Capture the cell that displays the provided text and extract its [x, y] central coordinate. 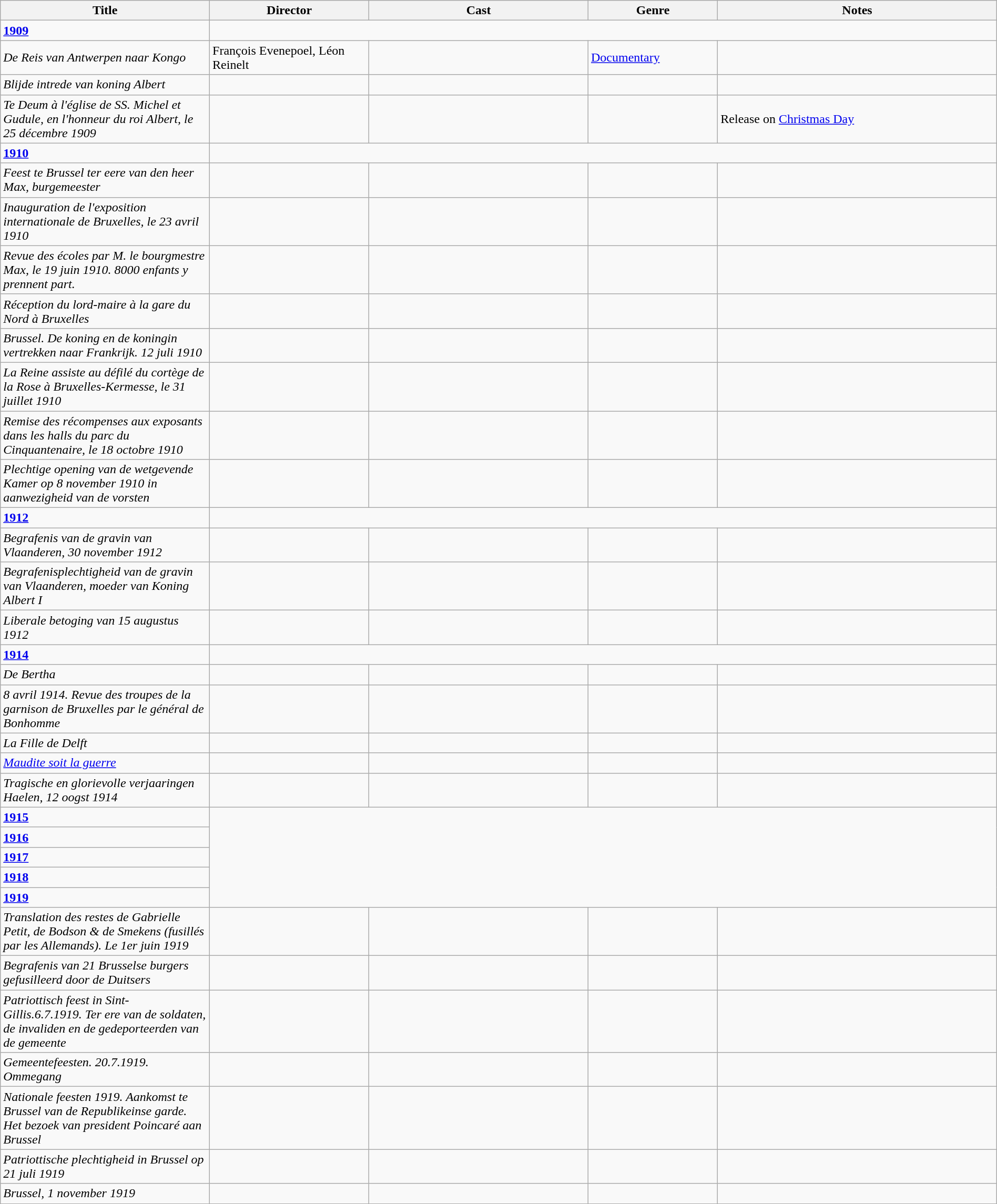
Patriottische plechtigheid in Brussel op 21 juli 1919 [105, 1166]
Nationale feesten 1919. Aankomst te Brussel van de Republikeinse garde. Het bezoek van president Poincaré aan Brussel [105, 1118]
Release on Christmas Day [857, 119]
1910 [105, 153]
Réception du lord-maire à la gare du Nord à Bruxelles [105, 311]
1915 [105, 817]
Tragische en glorievolle verjaaringen Haelen, 12 oogst 1914 [105, 790]
Patriottisch feest in Sint-Gillis.6.7.1919. Ter ere van de soldaten, de invaliden en de gedeporteerden van de gemeente [105, 1021]
1916 [105, 837]
La Fille de Delft [105, 743]
Remise des récompenses aux exposants dans les halls du parc du Cinquantenaire, le 18 octobre 1910 [105, 435]
Feest te Brussel ter eere van den heer Max, burgemeester [105, 180]
De Reis van Antwerpen naar Kongo [105, 58]
François Evenepoel, Léon Reinelt [289, 58]
1912 [105, 518]
Begrafenis van de gravin van Vlaanderen, 30 november 1912 [105, 545]
La Reine assiste au défilé du cortège de la Rose à Bruxelles-Kermesse, le 31 juillet 1910 [105, 386]
Brussel. De koning en de koningin vertrekken naar Frankrijk. 12 juli 1910 [105, 345]
Maudite soit la guerre [105, 763]
1914 [105, 655]
De Bertha [105, 675]
Translation des restes de Gabrielle Petit, de Bodson & de Smekens (fusillés par les Allemands). Le 1er juin 1919 [105, 932]
1918 [105, 877]
Notes [857, 11]
Documentary [653, 58]
Brussel, 1 november 1919 [105, 1193]
Director [289, 11]
Plechtige opening van de wetgevende Kamer op 8 november 1910 in aanwezigheid van de vorsten [105, 484]
Inauguration de l'exposition internationale de Bruxelles, le 23 avril 1910 [105, 221]
8 avril 1914. Revue des troupes de la garnison de Bruxelles par le général de Bonhomme [105, 709]
1919 [105, 897]
1917 [105, 857]
Title [105, 11]
Genre [653, 11]
Te Deum à l'église de SS. Michel et Gudule, en l'honneur du roi Albert, le 25 décembre 1909 [105, 119]
Cast [479, 11]
Begrafenisplechtigheid van de gravin van Vlaanderen, moeder van Koning Albert I [105, 586]
1909 [105, 30]
Begrafenis van 21 Brusselse burgers gefusilleerd door de Duitsers [105, 973]
Blijde intrede van koning Albert [105, 85]
Liberale betoging van 15 augustus 1912 [105, 628]
Revue des écoles par M. le bourgmestre Max, le 19 juin 1910. 8000 enfants y prennent part. [105, 270]
Gemeentefeesten. 20.7.1919. Ommegang [105, 1069]
